From the cell containing the given text, extract its center point as [x, y] coordinate. 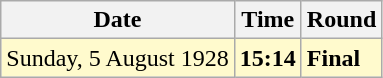
15:14 [268, 58]
Round [341, 20]
Time [268, 20]
Final [341, 58]
Sunday, 5 August 1928 [118, 58]
Date [118, 20]
